Search for the cell housing the specified text and yield its (X, Y) center coordinate. 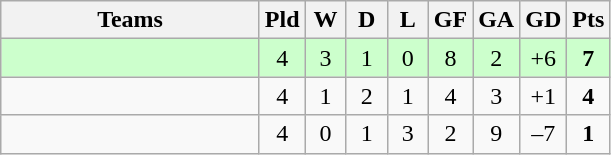
9 (496, 134)
Pld (282, 20)
W (326, 20)
Pts (588, 20)
–7 (544, 134)
GF (450, 20)
8 (450, 58)
D (366, 20)
Teams (130, 20)
7 (588, 58)
GA (496, 20)
+1 (544, 96)
GD (544, 20)
+6 (544, 58)
L (408, 20)
